Capture the cell that displays the provided text and extract its [X, Y] central coordinate. 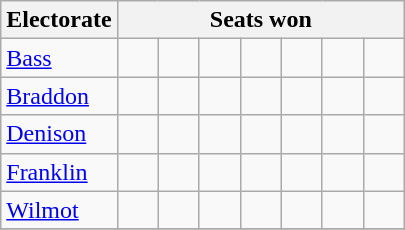
Braddon [59, 96]
Wilmot [59, 210]
Franklin [59, 172]
Bass [59, 58]
Seats won [260, 20]
Denison [59, 134]
Electorate [59, 20]
